Output the (x, y) coordinate of the center of the cell containing the given text.  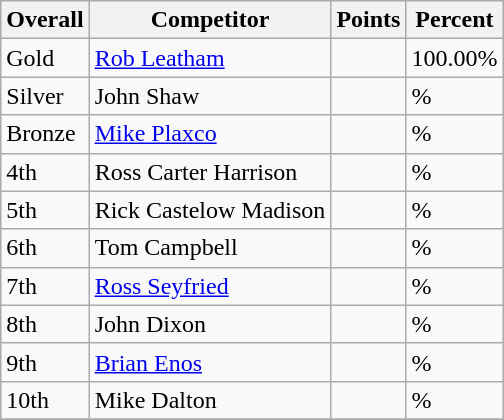
Competitor (210, 20)
Silver (45, 96)
Brian Enos (210, 362)
Points (368, 20)
Overall (45, 20)
Ross Carter Harrison (210, 172)
8th (45, 324)
Bronze (45, 134)
7th (45, 286)
Tom Campbell (210, 248)
Percent (454, 20)
10th (45, 400)
Rob Leatham (210, 58)
John Shaw (210, 96)
4th (45, 172)
100.00% (454, 58)
9th (45, 362)
6th (45, 248)
Mike Plaxco (210, 134)
John Dixon (210, 324)
5th (45, 210)
Gold (45, 58)
Rick Castelow Madison (210, 210)
Mike Dalton (210, 400)
Ross Seyfried (210, 286)
